From the cell containing the given text, extract its center point as [X, Y] coordinate. 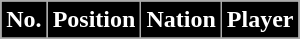
No. [24, 20]
Nation [181, 20]
Position [94, 20]
Player [260, 20]
